Locate the cell with the specified text and output its (X, Y) center coordinate. 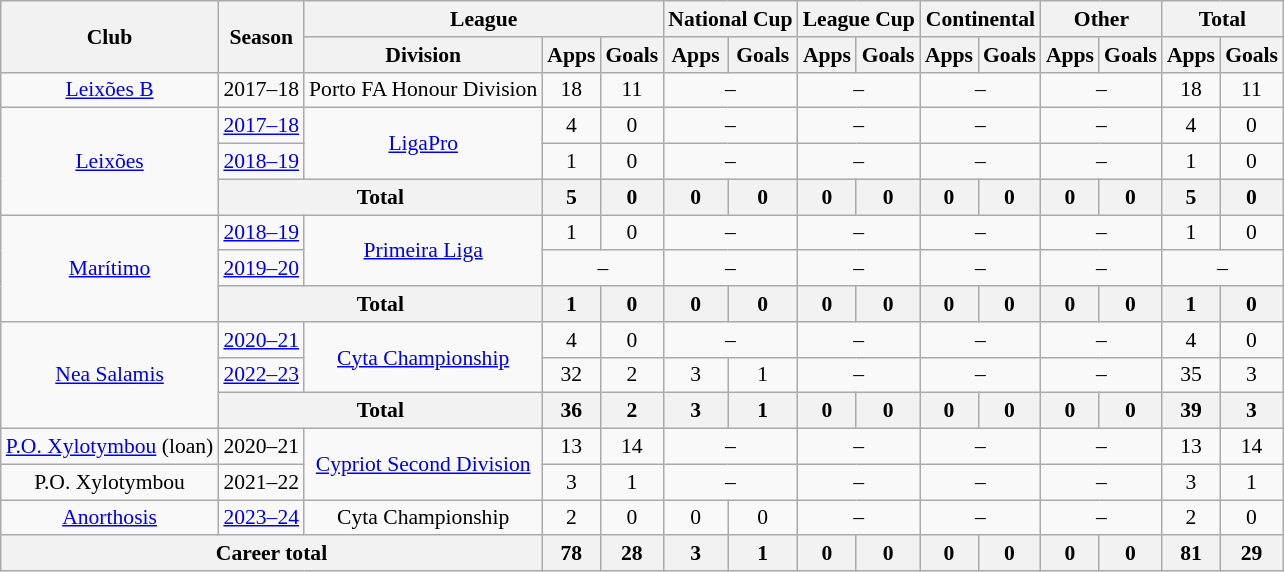
LigaPro (423, 144)
Career total (272, 554)
32 (571, 375)
Season (261, 36)
Leixões B (110, 90)
Cypriot Second Division (423, 464)
2023–24 (261, 518)
P.O. Xylotymbou (110, 482)
Primeira Liga (423, 250)
League (484, 19)
28 (632, 554)
2019–20 (261, 269)
National Cup (730, 19)
League Cup (859, 19)
36 (571, 411)
78 (571, 554)
Leixões (110, 162)
2022–23 (261, 375)
Marítimo (110, 268)
Nea Salamis (110, 376)
81 (1191, 554)
39 (1191, 411)
P.O. Xylotymbou (loan) (110, 447)
Anorthosis (110, 518)
2021–22 (261, 482)
Division (423, 55)
Porto FA Honour Division (423, 90)
Continental (980, 19)
Other (1102, 19)
35 (1191, 375)
Club (110, 36)
29 (1252, 554)
